Extract the (x, y) coordinate from the center of the cell holding the provided text.  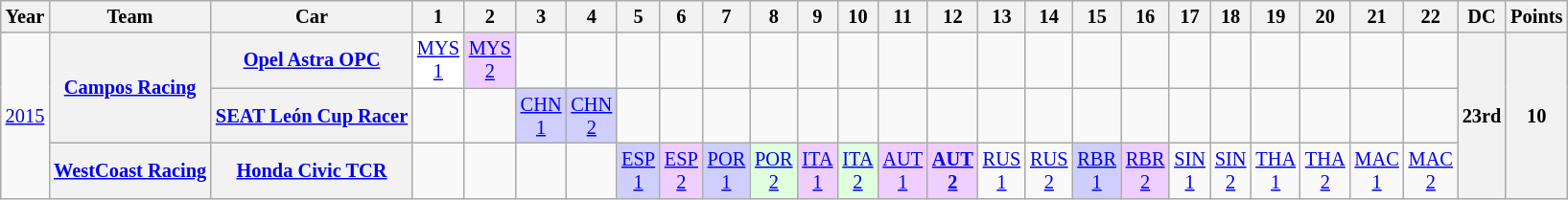
11 (902, 16)
22 (1431, 16)
MYS1 (438, 60)
AUT2 (953, 170)
SEAT León Cup Racer (312, 116)
ITA2 (857, 170)
AUT1 (902, 170)
CHN2 (591, 116)
Year (25, 16)
17 (1189, 16)
Opel Astra OPC (312, 60)
Points (1536, 16)
THA2 (1325, 170)
9 (817, 16)
2 (490, 16)
6 (681, 16)
POR2 (773, 170)
RBR1 (1096, 170)
ESP2 (681, 170)
POR1 (727, 170)
4 (591, 16)
ITA1 (817, 170)
16 (1145, 16)
2015 (25, 115)
CHN1 (541, 116)
RUS1 (1001, 170)
3 (541, 16)
13 (1001, 16)
7 (727, 16)
MYS2 (490, 60)
Campos Racing (130, 88)
SIN1 (1189, 170)
14 (1049, 16)
MAC2 (1431, 170)
5 (639, 16)
12 (953, 16)
MAC1 (1377, 170)
Car (312, 16)
RBR2 (1145, 170)
23rd (1482, 115)
19 (1275, 16)
DC (1482, 16)
SIN2 (1231, 170)
1 (438, 16)
15 (1096, 16)
8 (773, 16)
RUS2 (1049, 170)
18 (1231, 16)
Honda Civic TCR (312, 170)
20 (1325, 16)
THA1 (1275, 170)
WestCoast Racing (130, 170)
ESP1 (639, 170)
Team (130, 16)
21 (1377, 16)
